Locate the cell with the specified text and output its (X, Y) center coordinate. 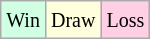
Win (24, 20)
Draw (72, 20)
Loss (126, 20)
